Output the [X, Y] coordinate of the center of the cell containing the given text.  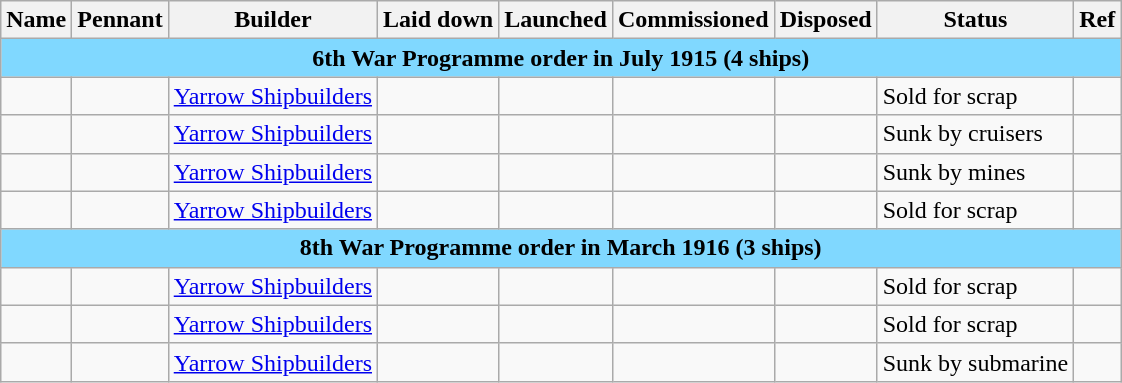
Disposed [826, 20]
Name [36, 20]
Builder [272, 20]
6th War Programme order in July 1915 (4 ships) [561, 58]
8th War Programme order in March 1916 (3 ships) [561, 248]
Ref [1098, 20]
Laid down [438, 20]
Sunk by mines [975, 172]
Sunk by cruisers [975, 134]
Pennant [120, 20]
Commissioned [693, 20]
Status [975, 20]
Sunk by submarine [975, 362]
Launched [556, 20]
